Search for the cell housing the specified text and yield its (X, Y) center coordinate. 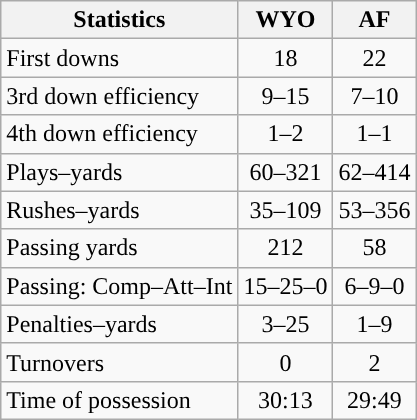
1–9 (374, 324)
60–321 (286, 172)
3rd down efficiency (120, 96)
WYO (286, 20)
Statistics (120, 20)
35–109 (286, 210)
15–25–0 (286, 286)
Turnovers (120, 362)
29:49 (374, 400)
Passing: Comp–Att–Int (120, 286)
Rushes–yards (120, 210)
3–25 (286, 324)
4th down efficiency (120, 134)
2 (374, 362)
6–9–0 (374, 286)
9–15 (286, 96)
Time of possession (120, 400)
1–1 (374, 134)
58 (374, 248)
62–414 (374, 172)
7–10 (374, 96)
30:13 (286, 400)
Plays–yards (120, 172)
First downs (120, 58)
1–2 (286, 134)
53–356 (374, 210)
Passing yards (120, 248)
22 (374, 58)
212 (286, 248)
AF (374, 20)
0 (286, 362)
Penalties–yards (120, 324)
18 (286, 58)
